Scan for the cell matching the given text and deliver its [X, Y] coordinate at center. 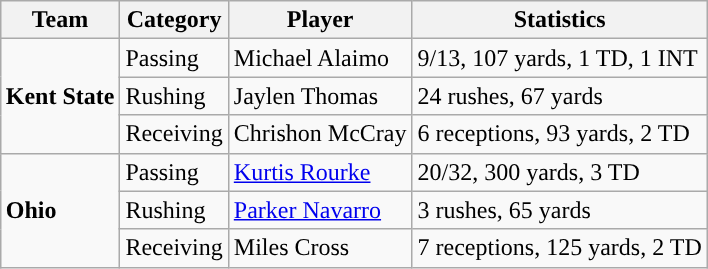
24 rushes, 67 yards [560, 96]
6 receptions, 93 yards, 2 TD [560, 134]
Kurtis Rourke [320, 172]
Category [174, 20]
Team [60, 20]
3 rushes, 65 yards [560, 210]
Ohio [60, 210]
Player [320, 20]
Jaylen Thomas [320, 96]
Kent State [60, 96]
20/32, 300 yards, 3 TD [560, 172]
Chrishon McCray [320, 134]
Parker Navarro [320, 210]
7 receptions, 125 yards, 2 TD [560, 248]
Michael Alaimo [320, 58]
Statistics [560, 20]
9/13, 107 yards, 1 TD, 1 INT [560, 58]
Miles Cross [320, 248]
